Capture the cell that displays the provided text and extract its (X, Y) central coordinate. 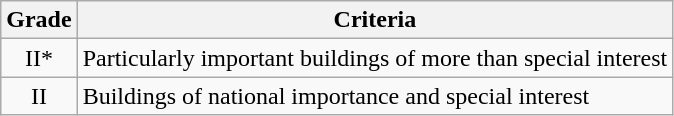
II* (39, 58)
II (39, 96)
Grade (39, 20)
Criteria (375, 20)
Particularly important buildings of more than special interest (375, 58)
Buildings of national importance and special interest (375, 96)
